Detect which cell encompasses the target text, then output its [X, Y] center coordinate. 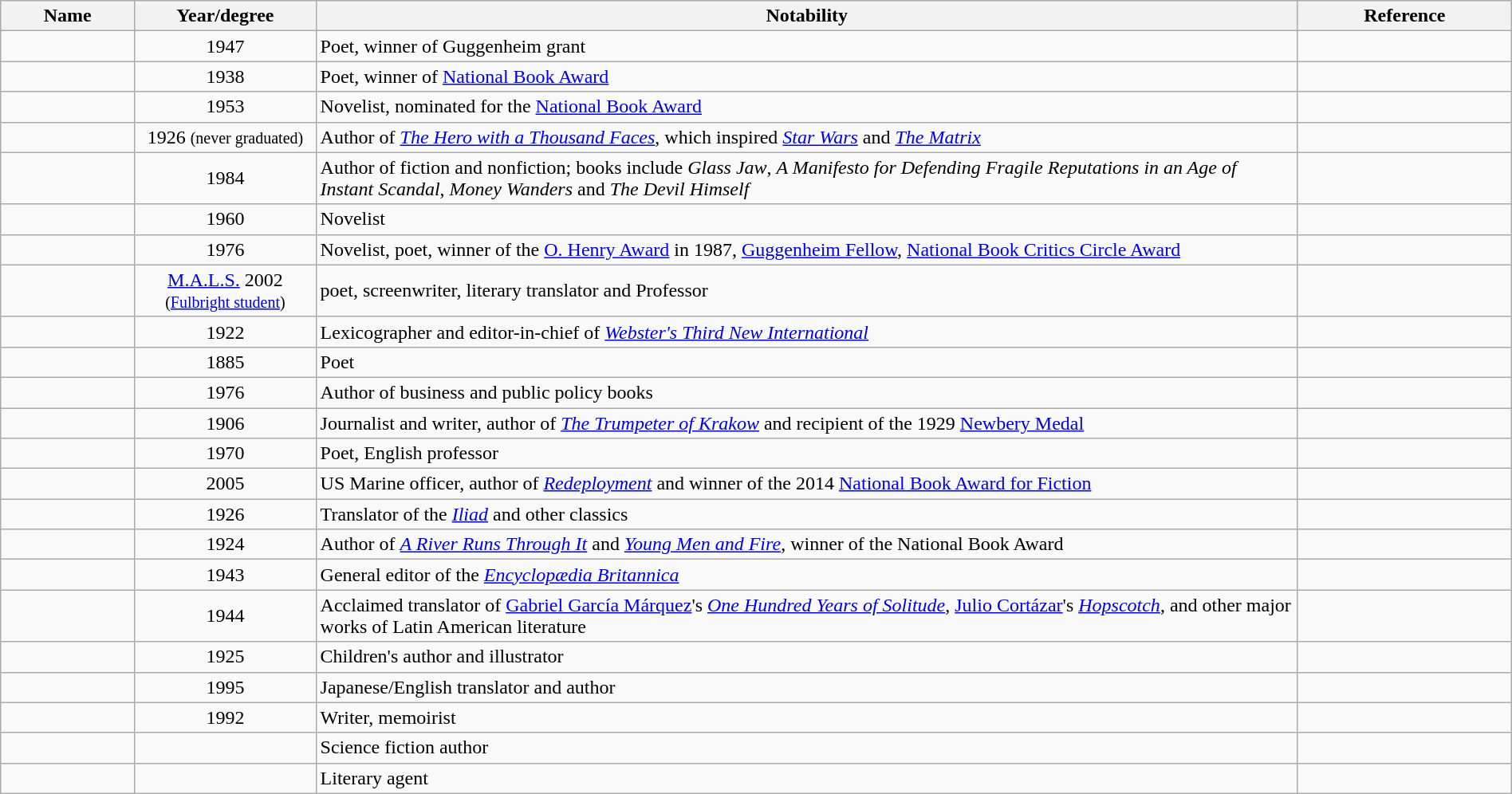
1938 [225, 77]
1953 [225, 107]
Lexicographer and editor-in-chief of Webster's Third New International [807, 332]
Poet, winner of National Book Award [807, 77]
Translator of the Iliad and other classics [807, 514]
Notability [807, 16]
Novelist, poet, winner of the O. Henry Award in 1987, Guggenheim Fellow, National Book Critics Circle Award [807, 250]
Poet, winner of Guggenheim grant [807, 46]
Author of business and public policy books [807, 392]
1944 [225, 615]
1926 (never graduated) [225, 137]
1943 [225, 575]
1992 [225, 717]
1924 [225, 544]
Japanese/English translator and author [807, 687]
Reference [1404, 16]
1960 [225, 219]
Children's author and illustrator [807, 657]
1970 [225, 454]
1922 [225, 332]
2005 [225, 484]
Novelist [807, 219]
1885 [225, 362]
Science fiction author [807, 748]
Year/degree [225, 16]
Poet [807, 362]
Journalist and writer, author of The Trumpeter of Krakow and recipient of the 1929 Newbery Medal [807, 423]
1984 [225, 179]
Novelist, nominated for the National Book Award [807, 107]
Writer, memoirist [807, 717]
1926 [225, 514]
M.A.L.S. 2002 (Fulbright student) [225, 290]
Author of The Hero with a Thousand Faces, which inspired Star Wars and The Matrix [807, 137]
1995 [225, 687]
1906 [225, 423]
Name [68, 16]
1925 [225, 657]
1947 [225, 46]
Literary agent [807, 778]
General editor of the Encyclopædia Britannica [807, 575]
Poet, English professor [807, 454]
poet, screenwriter, literary translator and Professor [807, 290]
Author of A River Runs Through It and Young Men and Fire, winner of the National Book Award [807, 544]
US Marine officer, author of Redeployment and winner of the 2014 National Book Award for Fiction [807, 484]
